Detect which cell encompasses the target text, then output its (X, Y) center coordinate. 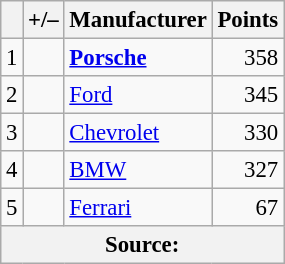
4 (12, 170)
Chevrolet (138, 133)
Ford (138, 95)
+/– (44, 20)
Ferrari (138, 208)
2 (12, 95)
3 (12, 133)
Manufacturer (138, 20)
67 (248, 208)
345 (248, 95)
330 (248, 133)
Source: (142, 245)
327 (248, 170)
358 (248, 58)
1 (12, 58)
Porsche (138, 58)
Points (248, 20)
BMW (138, 170)
5 (12, 208)
